Extract the (x, y) coordinate from the center of the cell holding the provided text.  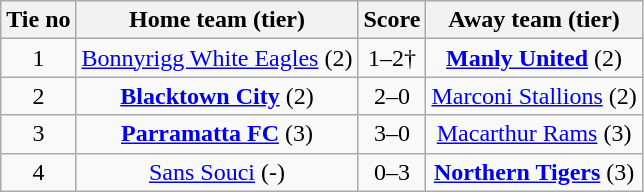
2–0 (392, 96)
Manly United (2) (534, 58)
Away team (tier) (534, 20)
1 (38, 58)
Bonnyrigg White Eagles (2) (217, 58)
Marconi Stallions (2) (534, 96)
3 (38, 134)
Macarthur Rams (3) (534, 134)
Northern Tigers (3) (534, 172)
Score (392, 20)
4 (38, 172)
0–3 (392, 172)
Blacktown City (2) (217, 96)
Parramatta FC (3) (217, 134)
2 (38, 96)
Sans Souci (-) (217, 172)
3–0 (392, 134)
Tie no (38, 20)
1–2† (392, 58)
Home team (tier) (217, 20)
